Extract the (X, Y) coordinate from the center of the cell holding the provided text.  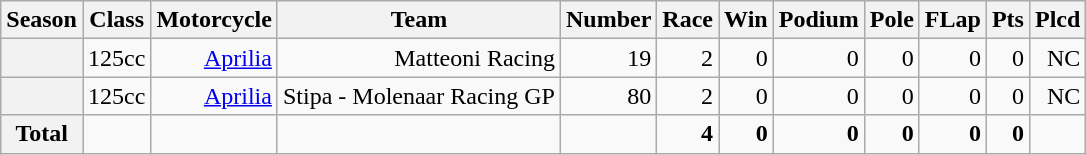
Team (418, 20)
80 (608, 96)
Stipa - Molenaar Racing GP (418, 96)
Plcd (1057, 20)
FLap (952, 20)
Win (746, 20)
Matteoni Racing (418, 58)
Total (42, 134)
Pts (1008, 20)
19 (608, 58)
4 (688, 134)
Pole (892, 20)
Podium (818, 20)
Number (608, 20)
Race (688, 20)
Motorcycle (214, 20)
Class (116, 20)
Season (42, 20)
